Detect which cell encompasses the target text, then output its (X, Y) center coordinate. 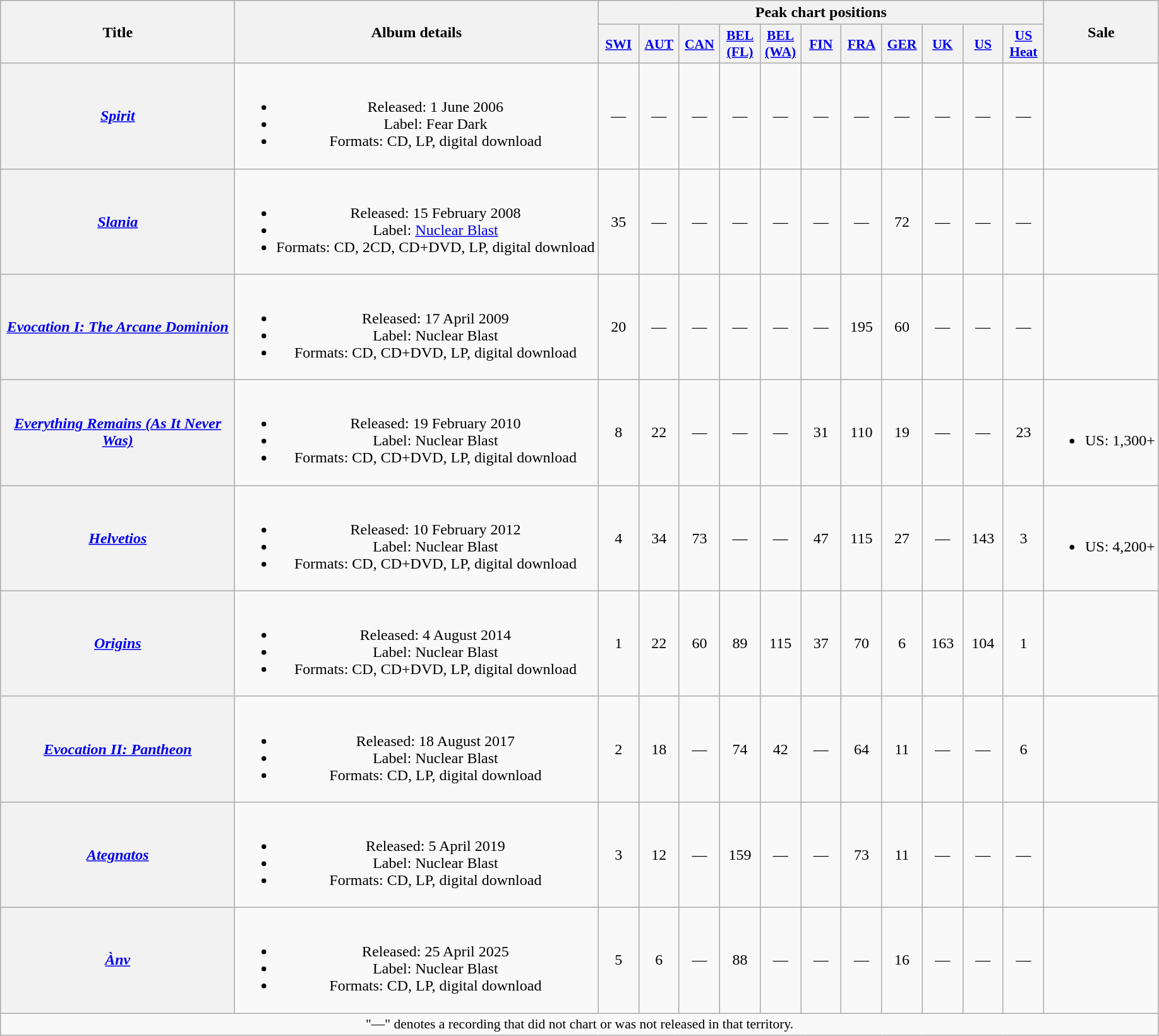
34 (659, 538)
Slania (117, 221)
Released: 25 April 2025Label: Nuclear BlastFormats: CD, LP, digital download (417, 960)
Released: 1 June 2006Label: Fear DarkFormats: CD, LP, digital download (417, 116)
70 (862, 643)
8 (618, 432)
Origins (117, 643)
Title (117, 32)
143 (983, 538)
4 (618, 538)
159 (740, 854)
27 (902, 538)
5 (618, 960)
Released: 4 August 2014Label: Nuclear BlastFormats: CD, CD+DVD, LP, digital download (417, 643)
US: 1,300+ (1101, 432)
Released: 17 April 2009Label: Nuclear BlastFormats: CD, CD+DVD, LP, digital download (417, 327)
BEL(WA) (781, 44)
Peak chart positions (821, 13)
Released: 15 February 2008Label: Nuclear BlastFormats: CD, 2CD, CD+DVD, LP, digital download (417, 221)
88 (740, 960)
72 (902, 221)
89 (740, 643)
SWI (618, 44)
Released: 19 February 2010Label: Nuclear BlastFormats: CD, CD+DVD, LP, digital download (417, 432)
47 (821, 538)
"—" denotes a recording that did not chart or was not released in that territory. (580, 1025)
Evocation I: The Arcane Dominion (117, 327)
Album details (417, 32)
23 (1023, 432)
Released: 5 April 2019Label: Nuclear BlastFormats: CD, LP, digital download (417, 854)
64 (862, 749)
Everything Remains (As It Never Was) (117, 432)
31 (821, 432)
35 (618, 221)
20 (618, 327)
CAN (699, 44)
Spirit (117, 116)
Helvetios (117, 538)
US: 4,200+ (1101, 538)
US (983, 44)
16 (902, 960)
FRA (862, 44)
74 (740, 749)
18 (659, 749)
UK (942, 44)
BEL(FL) (740, 44)
12 (659, 854)
GER (902, 44)
104 (983, 643)
Ànv (117, 960)
195 (862, 327)
US Heat (1023, 44)
Released: 18 August 2017Label: Nuclear BlastFormats: CD, LP, digital download (417, 749)
42 (781, 749)
37 (821, 643)
AUT (659, 44)
FIN (821, 44)
Evocation II: Pantheon (117, 749)
163 (942, 643)
19 (902, 432)
Sale (1101, 32)
110 (862, 432)
Ategnatos (117, 854)
2 (618, 749)
Released: 10 February 2012Label: Nuclear BlastFormats: CD, CD+DVD, LP, digital download (417, 538)
